Return the [x, y] coordinate for the center point of the cell that contains the specified text.  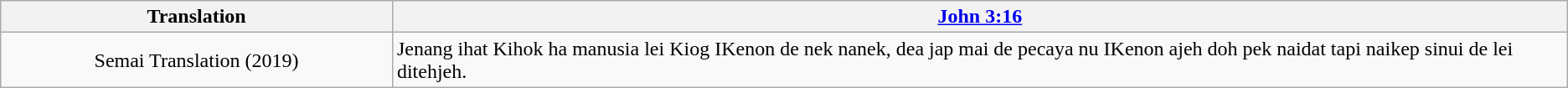
Translation [197, 17]
Semai Translation (2019) [197, 60]
Jenang ihat Kihok ha manusia lei Kiog IKenon de nek nanek, dea jap mai de pecaya nu IKenon ajeh doh pek naidat tapi naikep sinui de lei ditehjeh. [980, 60]
John 3:16 [980, 17]
